Capture the cell that displays the provided text and extract its (X, Y) central coordinate. 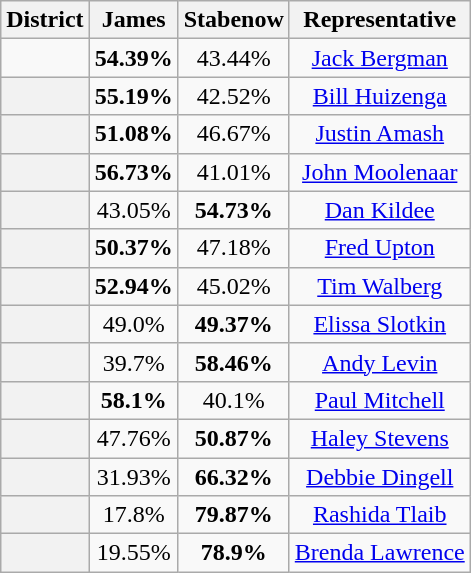
Jack Bergman (380, 58)
District (45, 20)
51.08% (134, 134)
Fred Upton (380, 248)
19.55% (134, 553)
55.19% (134, 96)
66.32% (234, 477)
Brenda Lawrence (380, 553)
Bill Huizenga (380, 96)
47.76% (134, 438)
James (134, 20)
Representative (380, 20)
52.94% (134, 286)
54.39% (134, 58)
39.7% (134, 362)
Haley Stevens (380, 438)
46.67% (234, 134)
Elissa Slotkin (380, 324)
Andy Levin (380, 362)
42.52% (234, 96)
49.37% (234, 324)
17.8% (134, 515)
56.73% (134, 172)
Justin Amash (380, 134)
79.87% (234, 515)
40.1% (234, 400)
45.02% (234, 286)
Rashida Tlaib (380, 515)
78.9% (234, 553)
54.73% (234, 210)
58.46% (234, 362)
43.05% (134, 210)
Stabenow (234, 20)
John Moolenaar (380, 172)
50.37% (134, 248)
50.87% (234, 438)
Dan Kildee (380, 210)
Debbie Dingell (380, 477)
Paul Mitchell (380, 400)
Tim Walberg (380, 286)
43.44% (234, 58)
31.93% (134, 477)
41.01% (234, 172)
58.1% (134, 400)
49.0% (134, 324)
47.18% (234, 248)
